For the text-containing cell, return its midpoint in [x, y] coordinate format. 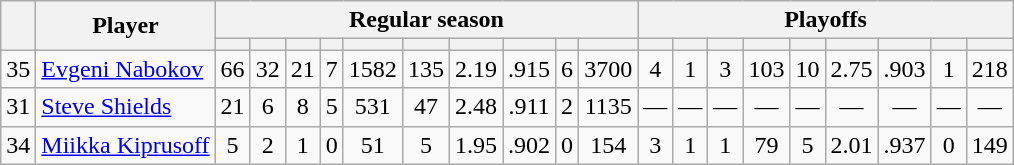
218 [990, 69]
2.48 [476, 107]
7 [332, 69]
10 [808, 69]
2.01 [852, 145]
47 [426, 107]
4 [656, 69]
Regular season [426, 20]
135 [426, 69]
3700 [608, 69]
.903 [904, 69]
51 [372, 145]
2.19 [476, 69]
1135 [608, 107]
8 [302, 107]
31 [18, 107]
35 [18, 69]
Steve Shields [126, 107]
154 [608, 145]
Miikka Kiprusoff [126, 145]
149 [990, 145]
1.95 [476, 145]
1582 [372, 69]
2.75 [852, 69]
103 [766, 69]
.911 [530, 107]
.915 [530, 69]
.902 [530, 145]
66 [232, 69]
531 [372, 107]
79 [766, 145]
34 [18, 145]
Playoffs [826, 20]
Evgeni Nabokov [126, 69]
.937 [904, 145]
32 [268, 69]
Player [126, 26]
